Search for the cell housing the specified text and yield its (X, Y) center coordinate. 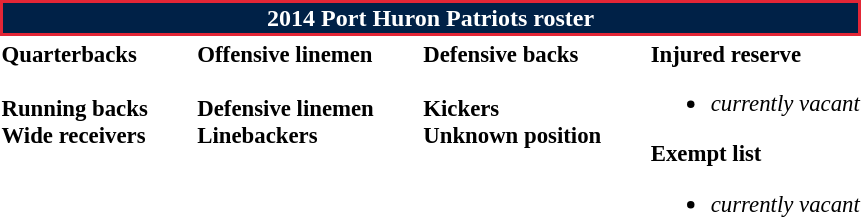
2014 Port Huron Patriots roster (430, 18)
